Scan for the cell matching the given text and deliver its (X, Y) coordinate at center. 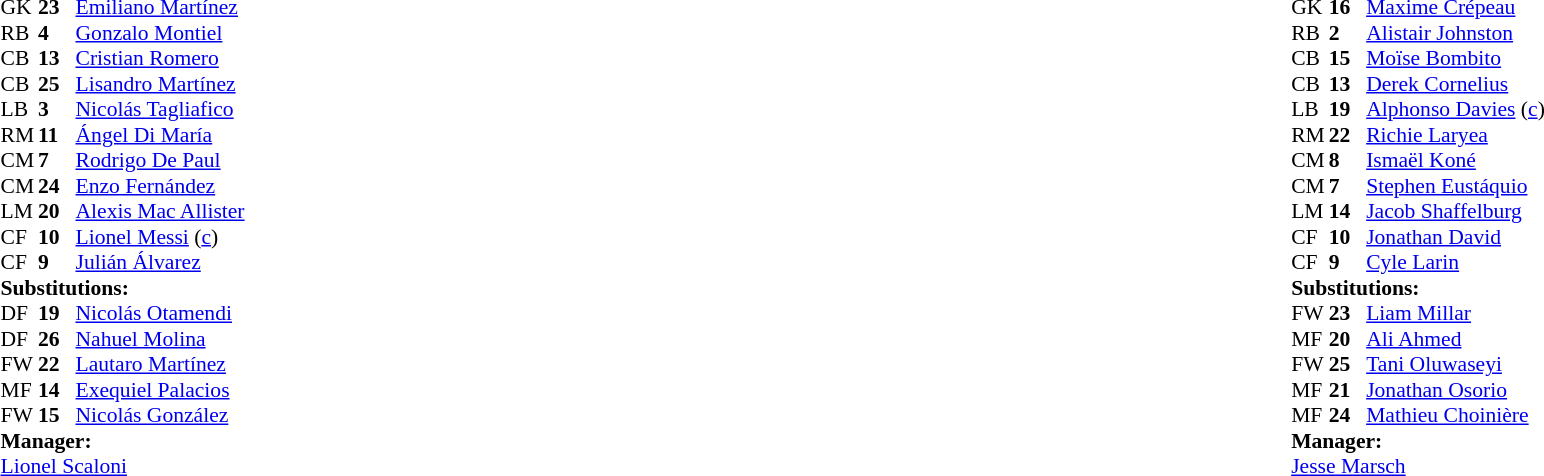
26 (57, 339)
Rodrigo De Paul (160, 161)
Ángel Di María (160, 135)
Enzo Fernández (160, 186)
Exequiel Palacios (160, 390)
Alexis Mac Allister (160, 211)
Nicolás González (160, 415)
Nahuel Molina (160, 339)
3 (57, 109)
Julián Álvarez (160, 263)
Lautaro Martínez (160, 365)
21 (1348, 390)
11 (57, 135)
23 (1348, 313)
Lionel Messi (c) (160, 237)
Nicolás Otamendi (160, 313)
Nicolás Tagliafico (160, 109)
Gonzalo Montiel (160, 33)
Lisandro Martínez (160, 84)
2 (1348, 33)
4 (57, 33)
8 (1348, 161)
Substitutions: (122, 288)
Cristian Romero (160, 59)
Manager: (122, 441)
